Return (x, y) of the center of cell containing provided text 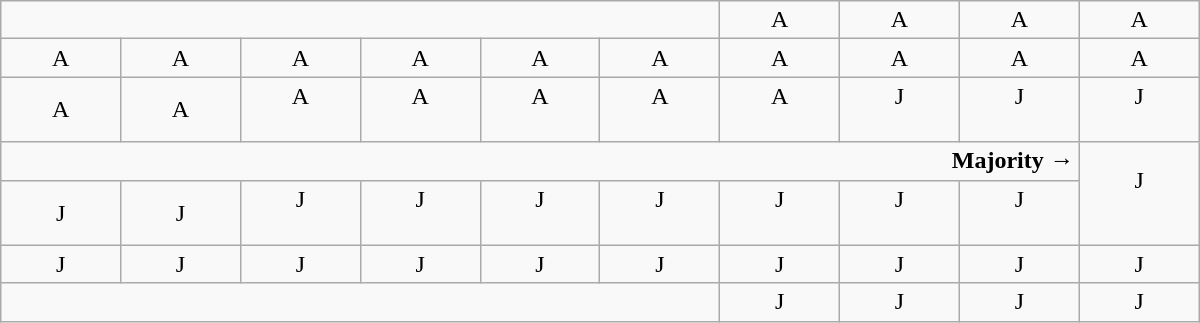
Majority → (540, 161)
